Pinpoint the cell where the given text exists, returning its [x, y] midpoint coordinate. 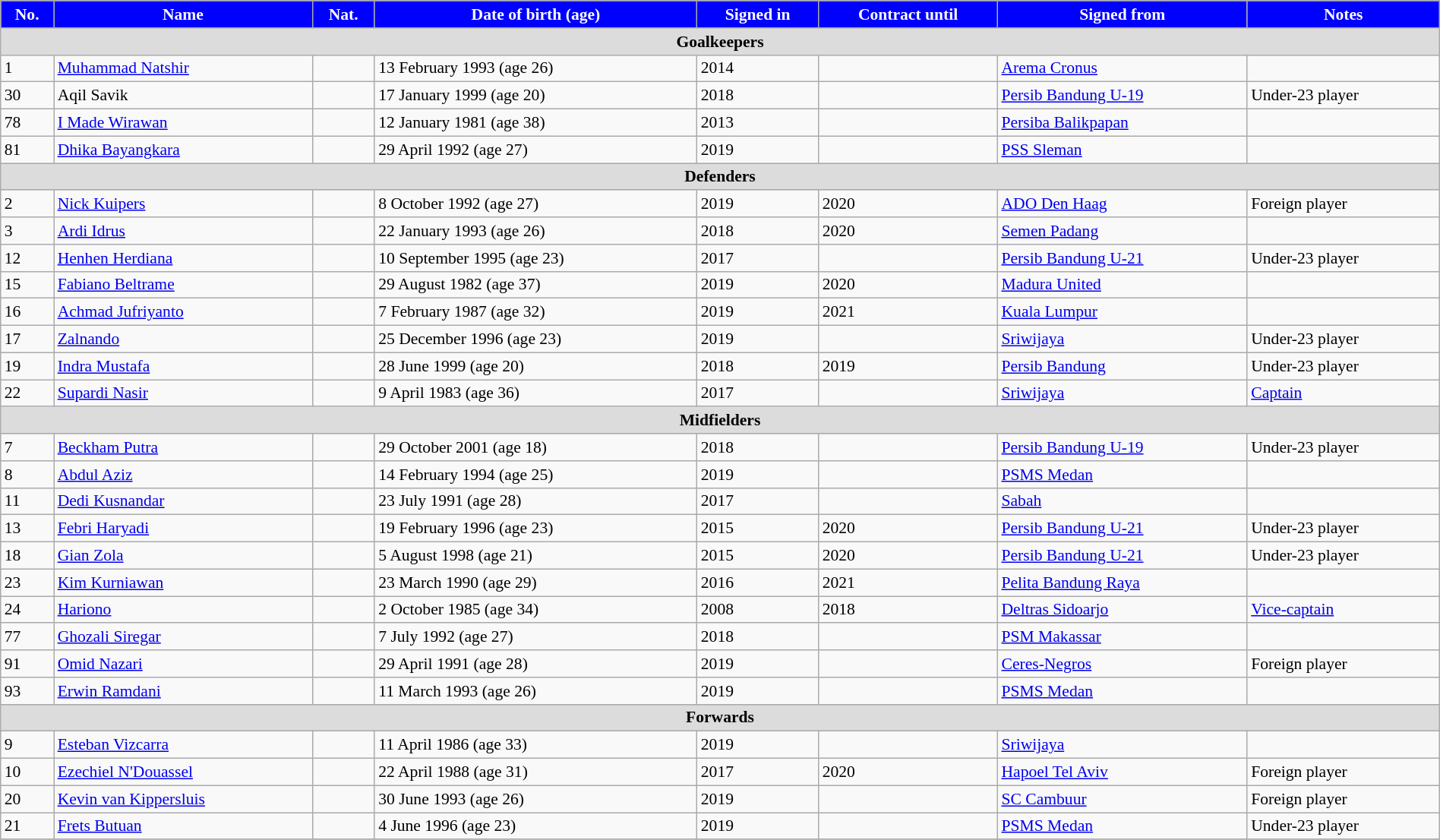
13 [27, 529]
Date of birth (age) [536, 14]
2 [27, 204]
8 [27, 475]
3 [27, 231]
Aqil Savik [184, 96]
93 [27, 691]
2013 [758, 123]
Indra Mustafa [184, 366]
14 February 1994 (age 25) [536, 475]
Signed in [758, 14]
4 June 1996 (age 23) [536, 826]
1 [27, 68]
7 February 1987 (age 32) [536, 312]
PSS Sleman [1123, 150]
11 March 1993 (age 26) [536, 691]
Name [184, 14]
9 [27, 745]
Omid Nazari [184, 664]
29 April 1992 (age 27) [536, 150]
Nick Kuipers [184, 204]
Ardi Idrus [184, 231]
16 [27, 312]
2016 [758, 583]
12 [27, 258]
19 [27, 366]
Ghozali Siregar [184, 637]
22 January 1993 (age 26) [536, 231]
23 March 1990 (age 29) [536, 583]
Madura United [1123, 285]
Zalnando [184, 339]
29 August 1982 (age 37) [536, 285]
24 [27, 610]
17 January 1999 (age 20) [536, 96]
13 February 1993 (age 26) [536, 68]
Abdul Aziz [184, 475]
Signed from [1123, 14]
22 April 1988 (age 31) [536, 772]
12 January 1981 (age 38) [536, 123]
2 October 1985 (age 34) [536, 610]
23 July 1991 (age 28) [536, 501]
11 April 1986 (age 33) [536, 745]
Supardi Nasir [184, 393]
2014 [758, 68]
Frets Butuan [184, 826]
Deltras Sidoarjo [1123, 610]
8 October 1992 (age 27) [536, 204]
5 August 1998 (age 21) [536, 556]
Persiba Balikpapan [1123, 123]
Esteban Vizcarra [184, 745]
No. [27, 14]
77 [27, 637]
Beckham Putra [184, 447]
2008 [758, 610]
9 April 1983 (age 36) [536, 393]
20 [27, 799]
11 [27, 501]
Kim Kurniawan [184, 583]
I Made Wirawan [184, 123]
Ceres-Negros [1123, 664]
29 October 2001 (age 18) [536, 447]
10 September 1995 (age 23) [536, 258]
Ezechiel N'Douassel [184, 772]
91 [27, 664]
Nat. [343, 14]
Contract until [908, 14]
19 February 1996 (age 23) [536, 529]
Hapoel Tel Aviv [1123, 772]
Semen Padang [1123, 231]
PSM Makassar [1123, 637]
Notes [1343, 14]
21 [27, 826]
30 [27, 96]
Sabah [1123, 501]
15 [27, 285]
Hariono [184, 610]
Forwards [720, 718]
Gian Zola [184, 556]
Goalkeepers [720, 42]
25 December 1996 (age 23) [536, 339]
SC Cambuur [1123, 799]
Midfielders [720, 421]
23 [27, 583]
Defenders [720, 177]
Erwin Ramdani [184, 691]
Henhen Herdiana [184, 258]
Kevin van Kippersluis [184, 799]
Fabiano Beltrame [184, 285]
18 [27, 556]
Pelita Bandung Raya [1123, 583]
22 [27, 393]
30 June 1993 (age 26) [536, 799]
Persib Bandung [1123, 366]
Captain [1343, 393]
10 [27, 772]
17 [27, 339]
Achmad Jufriyanto [184, 312]
81 [27, 150]
78 [27, 123]
Arema Cronus [1123, 68]
28 June 1999 (age 20) [536, 366]
7 [27, 447]
Dedi Kusnandar [184, 501]
Dhika Bayangkara [184, 150]
Febri Haryadi [184, 529]
29 April 1991 (age 28) [536, 664]
7 July 1992 (age 27) [536, 637]
Kuala Lumpur [1123, 312]
Muhammad Natshir [184, 68]
ADO Den Haag [1123, 204]
Vice-captain [1343, 610]
